Detect which cell encompasses the target text, then output its (X, Y) center coordinate. 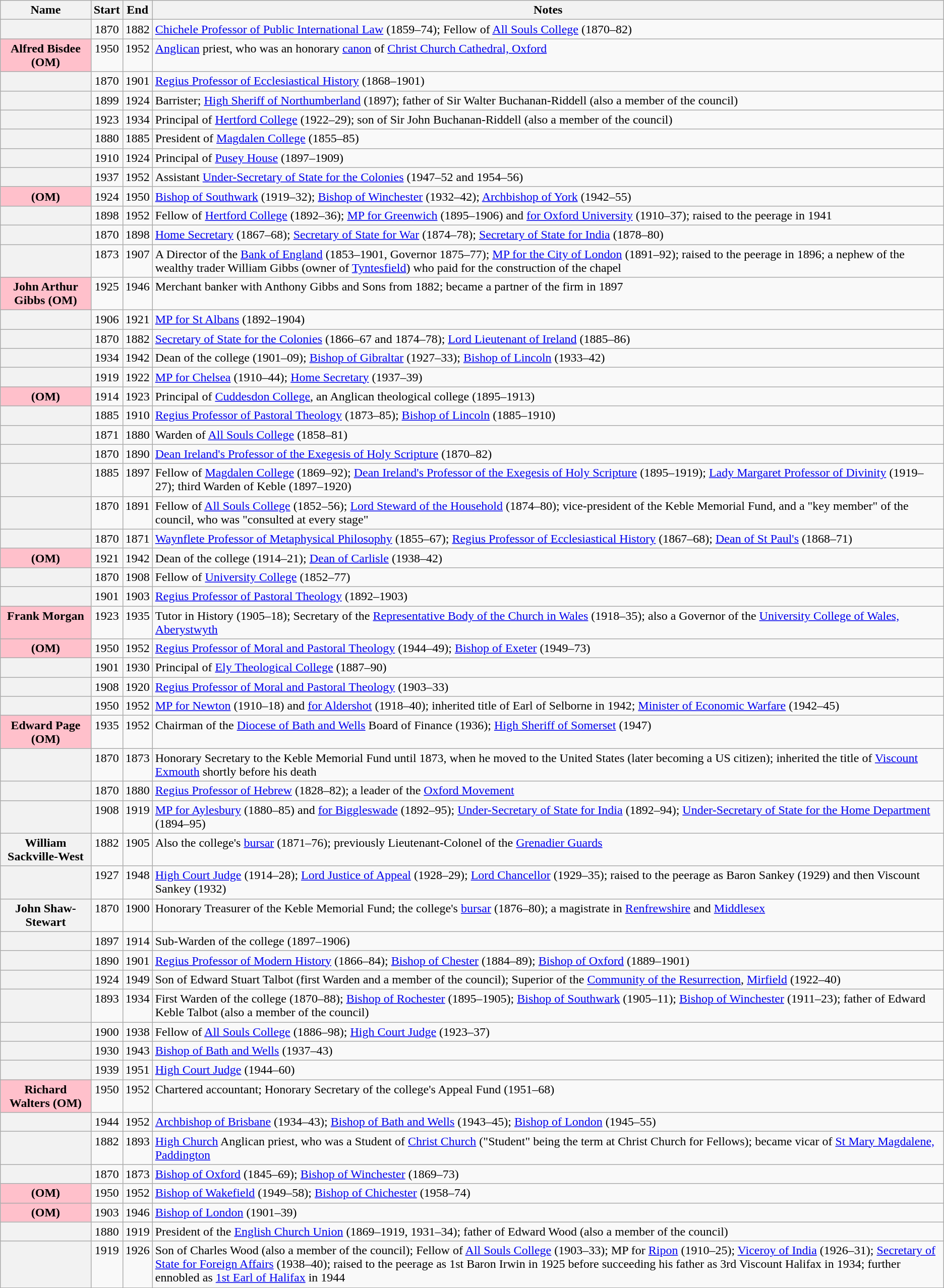
Principal of Pusey House (1897–1909) (548, 158)
Also the college's bursar (1871–76); previously Lieutenant-Colonel of the Grenadier Guards (548, 849)
1926 (137, 1264)
Home Secretary (1867–68); Secretary of State for War (1874–78); Secretary of State for India (1878–80) (548, 235)
Richard Walters (OM) (45, 1096)
Regius Professor of Pastoral Theology (1873–85); Bishop of Lincoln (1885–1910) (548, 416)
Notes (548, 10)
1939 (107, 1070)
1925 (107, 294)
1938 (137, 1031)
Start (107, 10)
Warden of All Souls College (1858–81) (548, 435)
1951 (137, 1070)
John Shaw-Stewart (45, 915)
Bishop of Oxford (1845–69); Bishop of Winchester (1869–73) (548, 1174)
Regius Professor of Ecclesiastical History (1868–1901) (548, 81)
Waynflete Professor of Metaphysical Philosophy (1855–67); Regius Professor of Ecclesiastical History (1867–68); Dean of St Paul's (1868–71) (548, 539)
Alfred Bisdee (OM) (45, 55)
Name (45, 10)
1944 (107, 1122)
Regius Professor of Hebrew (1828–82); a leader of the Oxford Movement (548, 791)
Assistant Under-Secretary of State for the Colonies (1947–52 and 1954–56) (548, 177)
President of the English Church Union (1869–1919, 1931–34); father of Edward Wood (also a member of the council) (548, 1232)
1937 (107, 177)
MP for St Albans (1892–1904) (548, 320)
1949 (137, 979)
Archbishop of Brisbane (1934–43); Bishop of Bath and Wells (1943–45); Bishop of London (1945–55) (548, 1122)
Dean Ireland's Professor of the Exegesis of Holy Scripture (1870–82) (548, 454)
1906 (107, 320)
MP for Chelsea (1910–44); Home Secretary (1937–39) (548, 377)
Chartered accountant; Honorary Secretary of the college's Appeal Fund (1951–68) (548, 1096)
1891 (137, 512)
Chairman of the Diocese of Bath and Wells Board of Finance (1936); High Sheriff of Somerset (1947) (548, 732)
High Court Judge (1944–60) (548, 1070)
Fellow of Hertford College (1892–36); MP for Greenwich (1895–1906) and for Oxford University (1910–37); raised to the peerage in 1941 (548, 215)
Honorary Treasurer of the Keble Memorial Fund; the college's bursar (1876–80); a magistrate in Renfrewshire and Middlesex (548, 915)
John Arthur Gibbs (OM) (45, 294)
Sub-Warden of the college (1897–1906) (548, 941)
Anglican priest, who was an honorary canon of Christ Church Cathedral, Oxford (548, 55)
MP for Newton (1910–18) and for Aldershot (1918–40); inherited title of Earl of Selborne in 1942; Minister of Economic Warfare (1942–45) (548, 706)
1905 (137, 849)
Regius Professor of Moral and Pastoral Theology (1903–33) (548, 687)
Dean of the college (1914–21); Dean of Carlisle (1938–42) (548, 558)
Bishop of Bath and Wells (1937–43) (548, 1051)
Merchant banker with Anthony Gibbs and Sons from 1882; became a partner of the firm in 1897 (548, 294)
Principal of Hertford College (1922–29); son of Sir John Buchanan-Riddell (also a member of the council) (548, 120)
Bishop of London (1901–39) (548, 1212)
Fellow of University College (1852–77) (548, 577)
Secretary of State for the Colonies (1866–67 and 1874–78); Lord Lieutenant of Ireland (1885–86) (548, 339)
Principal of Cuddesdon College, an Anglican theological college (1895–1913) (548, 396)
Son of Edward Stuart Talbot (first Warden and a member of the council); Superior of the Community of the Resurrection, Mirfield (1922–40) (548, 979)
1927 (107, 883)
Fellow of All Souls College (1886–98); High Court Judge (1923–37) (548, 1031)
End (137, 10)
Chichele Professor of Public International Law (1859–74); Fellow of All Souls College (1870–82) (548, 29)
Bishop of Southwark (1919–32); Bishop of Winchester (1932–42); Archbishop of York (1942–55) (548, 196)
Barrister; High Sheriff of Northumberland (1897); father of Sir Walter Buchanan-Riddell (also a member of the council) (548, 100)
1907 (137, 260)
1922 (137, 377)
1899 (107, 100)
Principal of Ely Theological College (1887–90) (548, 668)
Frank Morgan (45, 622)
1948 (137, 883)
Bishop of Wakefield (1949–58); Bishop of Chichester (1958–74) (548, 1193)
Regius Professor of Pastoral Theology (1892–1903) (548, 596)
William Sackville-West (45, 849)
Regius Professor of Modern History (1866–84); Bishop of Chester (1884–89); Bishop of Oxford (1889–1901) (548, 960)
Regius Professor of Moral and Pastoral Theology (1944–49); Bishop of Exeter (1949–73) (548, 649)
1943 (137, 1051)
1920 (137, 687)
President of Magdalen College (1855–85) (548, 139)
Edward Page (OM) (45, 732)
Dean of the college (1901–09); Bishop of Gibraltar (1927–33); Bishop of Lincoln (1933–42) (548, 358)
